Pinpoint the cell where the given text exists, returning its [x, y] midpoint coordinate. 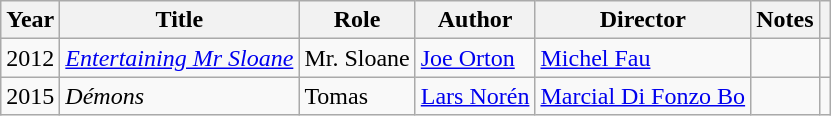
Michel Fau [643, 58]
Lars Norén [475, 96]
Démons [180, 96]
Role [357, 20]
Marcial Di Fonzo Bo [643, 96]
Entertaining Mr Sloane [180, 58]
Notes [785, 20]
2012 [30, 58]
Mr. Sloane [357, 58]
Joe Orton [475, 58]
Director [643, 20]
Year [30, 20]
Tomas [357, 96]
Title [180, 20]
2015 [30, 96]
Author [475, 20]
